Extract the (x, y) coordinate from the center of the cell holding the provided text.  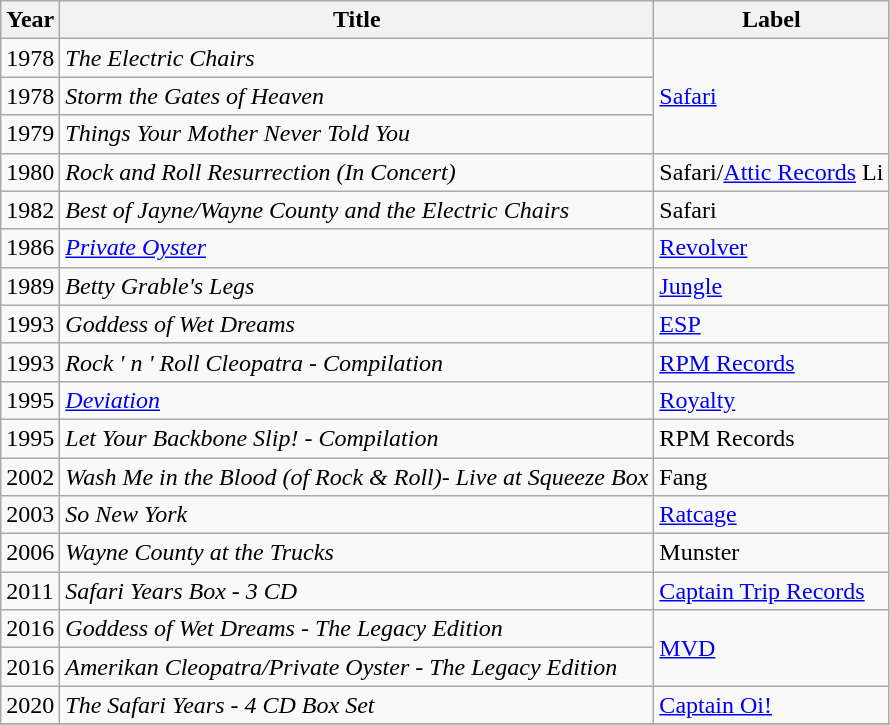
Label (772, 20)
Jungle (772, 286)
Goddess of Wet Dreams - The Legacy Edition (357, 629)
Safari Years Box - 3 CD (357, 591)
Rock and Roll Resurrection (In Concert) (357, 172)
Deviation (357, 400)
Amerikan Cleopatra/Private Oyster - The Legacy Edition (357, 667)
Revolver (772, 248)
2011 (30, 591)
Year (30, 20)
The Safari Years - 4 CD Box Set (357, 705)
Rock ' n ' Roll Cleopatra - Compilation (357, 362)
2003 (30, 515)
Captain Trip Records (772, 591)
MVD (772, 648)
Betty Grable's Legs (357, 286)
1979 (30, 134)
2002 (30, 477)
2020 (30, 705)
Best of Jayne/Wayne County and the Electric Chairs (357, 210)
Munster (772, 553)
Wash Me in the Blood (of Rock & Roll)- Live at Squeeze Box (357, 477)
So New York (357, 515)
Fang (772, 477)
Storm the Gates of Heaven (357, 96)
Private Oyster (357, 248)
Safari/Attic Records Li (772, 172)
1989 (30, 286)
Goddess of Wet Dreams (357, 324)
Captain Oi! (772, 705)
Things Your Mother Never Told You (357, 134)
2006 (30, 553)
1986 (30, 248)
The Electric Chairs (357, 58)
1982 (30, 210)
Royalty (772, 400)
Let Your Backbone Slip! - Compilation (357, 438)
Ratcage (772, 515)
ESP (772, 324)
Wayne County at the Trucks (357, 553)
1980 (30, 172)
Title (357, 20)
